From the cell containing the given text, extract its center point as [X, Y] coordinate. 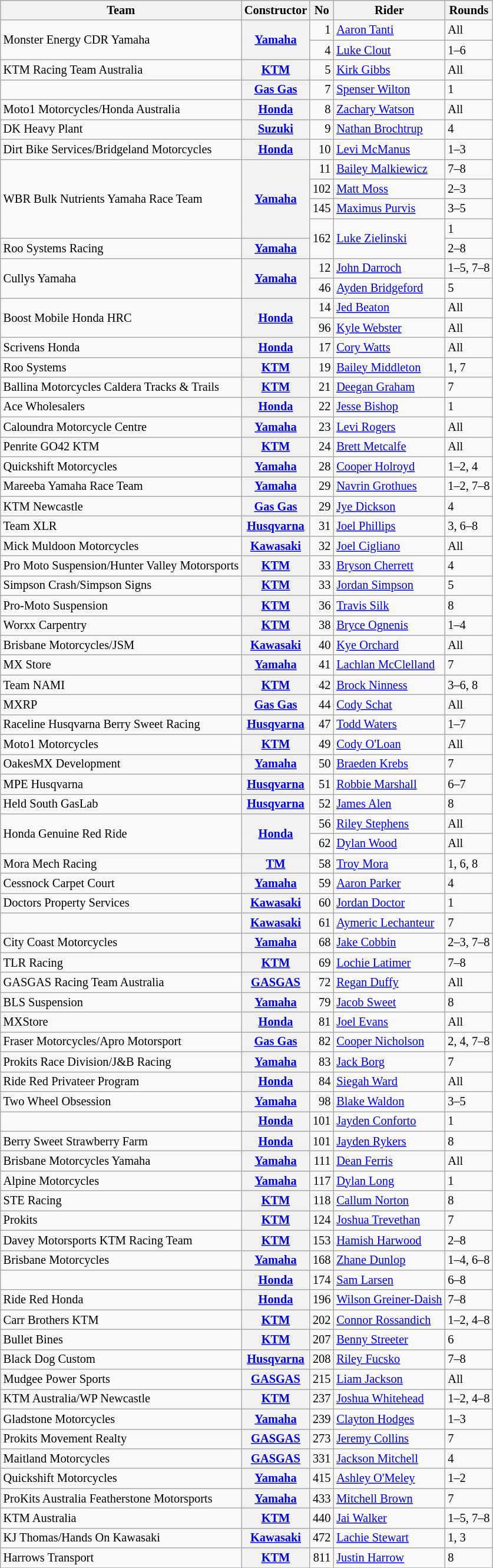
Worxx Carpentry [121, 625]
Kirk Gibbs [389, 70]
17 [322, 347]
273 [322, 1439]
Liam Jackson [389, 1379]
84 [322, 1082]
Brock Ninness [389, 685]
Prokits [121, 1220]
Roo Systems [121, 367]
Benny Streeter [389, 1339]
Todd Waters [389, 724]
Davey Motorsports KTM Racing Team [121, 1240]
22 [322, 407]
GASGAS Racing Team Australia [121, 983]
Deegan Graham [389, 387]
Doctors Property Services [121, 903]
36 [322, 605]
Siegah Ward [389, 1082]
Prokits Race Division/J&B Racing [121, 1062]
Clayton Hodges [389, 1419]
Roo Systems Racing [121, 248]
Jordan Doctor [389, 903]
Brett Metcalfe [389, 447]
237 [322, 1399]
Aaron Parker [389, 883]
Brisbane Motorcycles/JSM [121, 645]
Rounds [469, 10]
City Coast Motorcycles [121, 943]
118 [322, 1201]
Bailey Middleton [389, 367]
68 [322, 943]
Navrin Grothues [389, 486]
Moto1 Motorcycles [121, 745]
Team [121, 10]
56 [322, 823]
Riley Fucsko [389, 1359]
Two Wheel Obsession [121, 1101]
Boost Mobile Honda HRC [121, 317]
Regan Duffy [389, 983]
9 [322, 129]
Cody O'Loan [389, 745]
28 [322, 466]
162 [322, 238]
Ride Red Honda [121, 1300]
DK Heavy Plant [121, 129]
38 [322, 625]
Luke Clout [389, 50]
Nathan Brochtrup [389, 129]
Ballina Motorcycles Caldera Tracks & Trails [121, 387]
Levi Rogers [389, 427]
Joel Phillips [389, 526]
Ayden Bridgeford [389, 288]
196 [322, 1300]
Pro-Moto Suspension [121, 605]
Jacob Sweet [389, 1002]
Travis Silk [389, 605]
Jordan Simpson [389, 585]
111 [322, 1161]
Joshua Trevethan [389, 1220]
Levi McManus [389, 149]
81 [322, 1022]
KTM Newcastle [121, 506]
1, 6, 8 [469, 864]
Spenser Wilton [389, 90]
440 [322, 1518]
OakesMX Development [121, 764]
Jake Cobbin [389, 943]
Robbie Marshall [389, 784]
Luke Zielinski [389, 238]
Mudgee Power Sports [121, 1379]
Joel Evans [389, 1022]
433 [322, 1498]
Bullet Bines [121, 1339]
6–8 [469, 1280]
Bryce Ognenis [389, 625]
239 [322, 1419]
Riley Stephens [389, 823]
174 [322, 1280]
BLS Suspension [121, 1002]
44 [322, 704]
Raceline Husqvarna Berry Sweet Racing [121, 724]
Berry Sweet Strawberry Farm [121, 1141]
Jack Borg [389, 1062]
Suzuki [276, 129]
811 [322, 1558]
Prokits Movement Realty [121, 1439]
KTM Australia/WP Newcastle [121, 1399]
MXRP [121, 704]
Connor Rossandich [389, 1320]
Jayden Conforto [389, 1121]
Blake Waldon [389, 1101]
49 [322, 745]
Maximus Purvis [389, 209]
2, 4, 7–8 [469, 1042]
331 [322, 1458]
145 [322, 209]
Zachary Watson [389, 110]
Jeremy Collins [389, 1439]
Aymeric Lechanteur [389, 923]
215 [322, 1379]
Moto1 Motorcycles/Honda Australia [121, 110]
6 [469, 1339]
153 [322, 1240]
Honda Genuine Red Ride [121, 834]
23 [322, 427]
31 [322, 526]
11 [322, 169]
Maitland Motorcycles [121, 1458]
58 [322, 864]
472 [322, 1538]
KTM Racing Team Australia [121, 70]
3, 6–8 [469, 526]
Kyle Webster [389, 328]
10 [322, 149]
41 [322, 665]
83 [322, 1062]
52 [322, 804]
1–2, 4 [469, 466]
Brisbane Motorcycles [121, 1260]
Cessnock Carpet Court [121, 883]
1–2, 7–8 [469, 486]
Justin Harrow [389, 1558]
Cooper Nicholson [389, 1042]
Team NAMI [121, 685]
James Alen [389, 804]
Dylan Long [389, 1181]
Lachlan McClelland [389, 665]
Black Dog Custom [121, 1359]
208 [322, 1359]
Simpson Crash/Simpson Signs [121, 585]
14 [322, 308]
202 [322, 1320]
12 [322, 268]
2–3 [469, 189]
61 [322, 923]
Jed Beaton [389, 308]
1, 3 [469, 1538]
Jye Dickson [389, 506]
Held South GasLab [121, 804]
46 [322, 288]
Jesse Bishop [389, 407]
98 [322, 1101]
1–6 [469, 50]
2–3, 7–8 [469, 943]
102 [322, 189]
Bryson Cherrett [389, 566]
42 [322, 685]
24 [322, 447]
32 [322, 546]
168 [322, 1260]
40 [322, 645]
Penrite GO42 KTM [121, 447]
1, 7 [469, 367]
ProKits Australia Featherstone Motorsports [121, 1498]
WBR Bulk Nutrients Yamaha Race Team [121, 199]
Joel Cigliano [389, 546]
Lachie Stewart [389, 1538]
69 [322, 963]
John Darroch [389, 268]
Cullys Yamaha [121, 278]
TM [276, 864]
Mora Mech Racing [121, 864]
Cooper Holroyd [389, 466]
Callum Norton [389, 1201]
Dirt Bike Services/Bridgeland Motorcycles [121, 149]
47 [322, 724]
Braeden Krebs [389, 764]
Fraser Motorcycles/Apro Motorsport [121, 1042]
72 [322, 983]
Caloundra Motorcycle Centre [121, 427]
Scrivens Honda [121, 347]
60 [322, 903]
Rider [389, 10]
Carr Brothers KTM [121, 1320]
Joshua Whitehead [389, 1399]
Mick Muldoon Motorcycles [121, 546]
Wilson Greiner-Daish [389, 1300]
KJ Thomas/Hands On Kawasaki [121, 1538]
1–4, 6–8 [469, 1260]
117 [322, 1181]
Jai Walker [389, 1518]
3–6, 8 [469, 685]
Mitchell Brown [389, 1498]
Troy Mora [389, 864]
19 [322, 367]
Zhane Dunlop [389, 1260]
Matt Moss [389, 189]
Brisbane Motorcycles Yamaha [121, 1161]
Constructor [276, 10]
1–4 [469, 625]
59 [322, 883]
82 [322, 1042]
1–2 [469, 1478]
Ace Wholesalers [121, 407]
Kye Orchard [389, 645]
TLR Racing [121, 963]
Team XLR [121, 526]
51 [322, 784]
1–7 [469, 724]
Mareeba Yamaha Race Team [121, 486]
Bailey Malkiewicz [389, 169]
Lochie Latimer [389, 963]
No [322, 10]
Ashley O'Meley [389, 1478]
Gladstone Motorcycles [121, 1419]
MX Store [121, 665]
Monster Energy CDR Yamaha [121, 40]
KTM Australia [121, 1518]
STE Racing [121, 1201]
207 [322, 1339]
MPE Husqvarna [121, 784]
Aaron Tanti [389, 30]
79 [322, 1002]
415 [322, 1478]
21 [322, 387]
Pro Moto Suspension/Hunter Valley Motorsports [121, 566]
62 [322, 844]
Jackson Mitchell [389, 1458]
50 [322, 764]
124 [322, 1220]
6–7 [469, 784]
Hamish Harwood [389, 1240]
Cody Schat [389, 704]
Jayden Rykers [389, 1141]
MXStore [121, 1022]
96 [322, 328]
Cory Watts [389, 347]
Dylan Wood [389, 844]
Harrows Transport [121, 1558]
Dean Ferris [389, 1161]
Alpine Motorcycles [121, 1181]
Sam Larsen [389, 1280]
Ride Red Privateer Program [121, 1082]
